Identify which cell holds the provided text, then report its [X, Y] central coordinate. 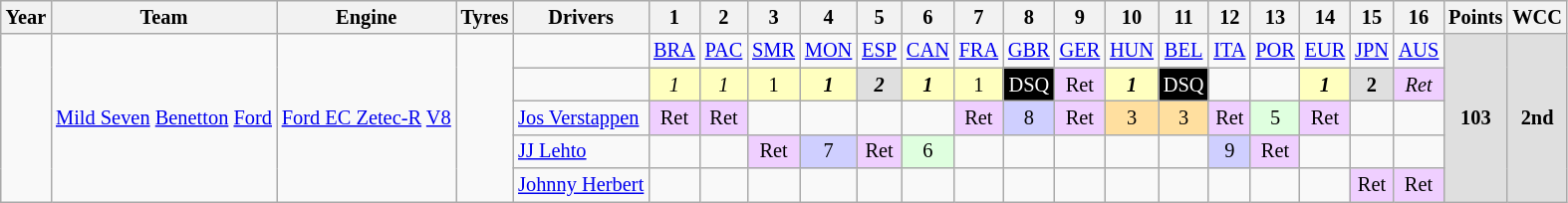
Ford EC Zetec-R V8 [367, 117]
2nd [1537, 117]
MON [829, 51]
Tyres [485, 17]
EUR [1325, 51]
Points [1475, 17]
ESP [879, 51]
Engine [367, 17]
Drivers [581, 17]
WCC [1537, 17]
15 [1372, 17]
BRA [674, 51]
Year [26, 17]
GBR [1029, 51]
Mild Seven Benetton Ford [163, 117]
16 [1419, 17]
11 [1183, 17]
12 [1229, 17]
14 [1325, 17]
JJ Lehto [581, 151]
CAN [928, 51]
4 [829, 17]
Jos Verstappen [581, 117]
HUN [1132, 51]
ITA [1229, 51]
AUS [1419, 51]
SMR [773, 51]
13 [1275, 17]
10 [1132, 17]
GER [1080, 51]
Johnny Herbert [581, 185]
103 [1475, 117]
POR [1275, 51]
PAC [723, 51]
BEL [1183, 51]
Team [163, 17]
JPN [1372, 51]
FRA [978, 51]
